Scan for the cell matching the given text and deliver its (x, y) coordinate at center. 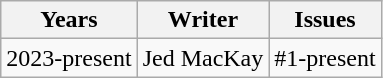
#1-present (325, 58)
2023-present (69, 58)
Years (69, 20)
Jed MacKay (203, 58)
Issues (325, 20)
Writer (203, 20)
